From the cell containing the given text, extract its center point as (X, Y) coordinate. 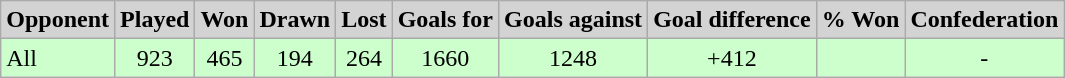
264 (364, 58)
Goals for (445, 20)
Played (155, 20)
% Won (860, 20)
+412 (732, 58)
Goals against (574, 20)
194 (295, 58)
Opponent (58, 20)
923 (155, 58)
1248 (574, 58)
465 (224, 58)
Confederation (984, 20)
Goal difference (732, 20)
Won (224, 20)
- (984, 58)
All (58, 58)
Lost (364, 20)
Drawn (295, 20)
1660 (445, 58)
